For the text-containing cell, return its midpoint in (X, Y) coordinate format. 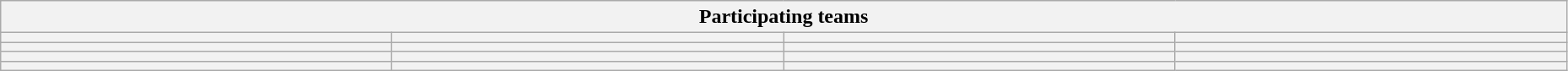
Participating teams (784, 17)
